Extract the (X, Y) coordinate from the center of the cell holding the provided text.  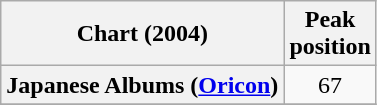
Japanese Albums (Oricon) (142, 85)
Peakposition (330, 34)
Chart (2004) (142, 34)
67 (330, 85)
